Locate the cell with the specified text and output its (X, Y) center coordinate. 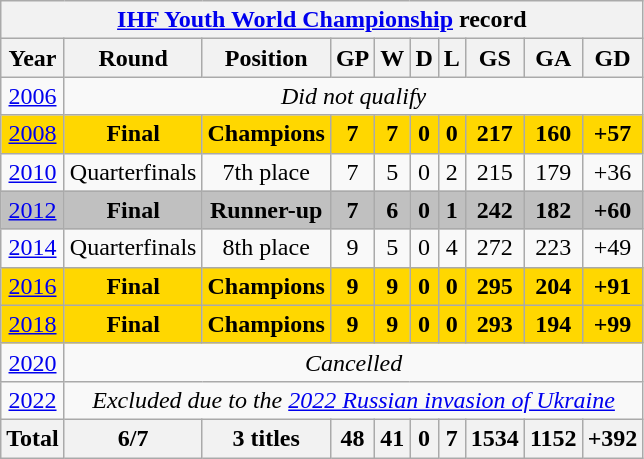
2 (452, 172)
D (424, 58)
8th place (266, 248)
1534 (494, 438)
217 (494, 134)
2018 (33, 324)
2006 (33, 96)
GA (553, 58)
GP (352, 58)
1 (452, 210)
2020 (33, 362)
7th place (266, 172)
GD (612, 58)
GS (494, 58)
+36 (612, 172)
2008 (33, 134)
Total (33, 438)
242 (494, 210)
Round (133, 58)
1152 (553, 438)
48 (352, 438)
6/7 (133, 438)
2022 (33, 400)
2010 (33, 172)
160 (553, 134)
41 (392, 438)
194 (553, 324)
4 (452, 248)
204 (553, 286)
2016 (33, 286)
215 (494, 172)
Position (266, 58)
IHF Youth World Championship record (322, 20)
+60 (612, 210)
179 (553, 172)
+392 (612, 438)
+49 (612, 248)
W (392, 58)
272 (494, 248)
3 titles (266, 438)
2012 (33, 210)
223 (553, 248)
Year (33, 58)
6 (392, 210)
182 (553, 210)
+57 (612, 134)
2014 (33, 248)
Did not qualify (354, 96)
L (452, 58)
Cancelled (354, 362)
Runner-up (266, 210)
293 (494, 324)
+91 (612, 286)
295 (494, 286)
+99 (612, 324)
Excluded due to the 2022 Russian invasion of Ukraine (354, 400)
